Scan for the cell matching the given text and deliver its (x, y) coordinate at center. 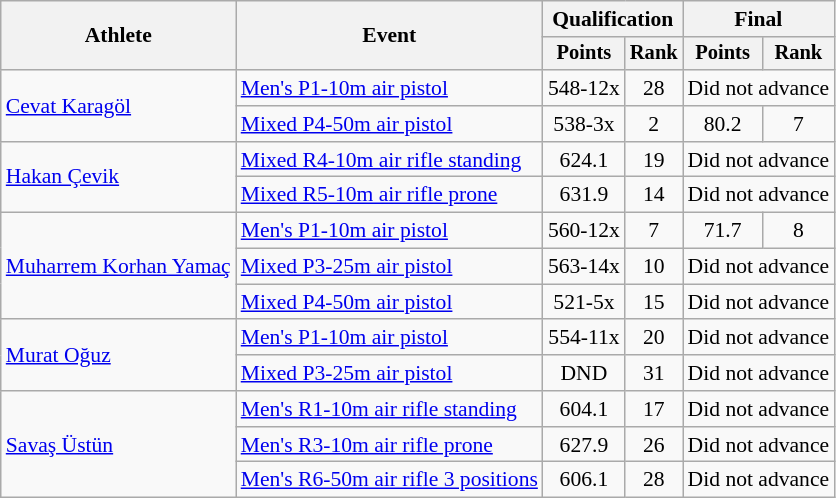
19 (654, 160)
26 (654, 445)
20 (654, 338)
71.7 (723, 231)
Muharrem Korhan Yamaç (118, 266)
Men's R1-10m air rifle standing (390, 409)
Cevat Karagöl (118, 106)
Qualification (613, 19)
624.1 (584, 160)
2 (654, 124)
606.1 (584, 480)
15 (654, 302)
10 (654, 267)
560-12x (584, 231)
627.9 (584, 445)
Men's R6-50m air rifle 3 positions (390, 480)
Murat Oğuz (118, 356)
Event (390, 36)
Savaş Üstün (118, 444)
554-11x (584, 338)
DND (584, 373)
8 (799, 231)
548-12x (584, 88)
80.2 (723, 124)
Final (759, 19)
631.9 (584, 195)
Mixed R5-10m air rifle prone (390, 195)
Hakan Çevik (118, 178)
521-5x (584, 302)
538-3x (584, 124)
Men's R3-10m air rifle prone (390, 445)
Mixed R4-10m air rifle standing (390, 160)
31 (654, 373)
563-14x (584, 267)
Athlete (118, 36)
604.1 (584, 409)
17 (654, 409)
14 (654, 195)
